Provide the (X, Y) coordinate of the cell's center where the given text is located.  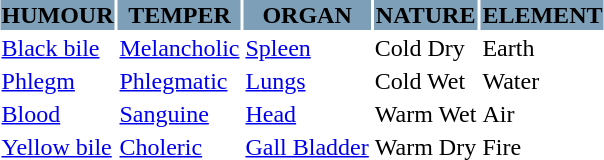
Cold Wet (426, 81)
Phlegmatic (180, 81)
TEMPER (180, 15)
Earth (542, 48)
Cold Dry (426, 48)
Phlegm (58, 81)
Blood (58, 114)
ELEMENT (542, 15)
Air (542, 114)
Spleen (307, 48)
Head (307, 114)
HUMOUR (58, 15)
Lungs (307, 81)
NATURE (426, 15)
ORGAN (307, 15)
Melancholic (180, 48)
Warm Wet (426, 114)
Water (542, 81)
Black bile (58, 48)
Sanguine (180, 114)
